Locate the cell with the specified text and output its [x, y] center coordinate. 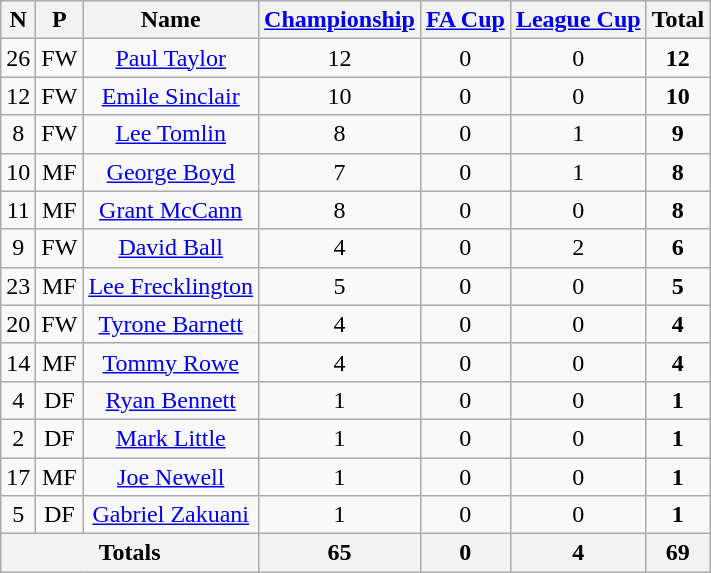
23 [18, 286]
FA Cup [465, 20]
Tyrone Barnett [171, 324]
Total [678, 20]
Lee Tomlin [171, 134]
14 [18, 362]
65 [340, 553]
20 [18, 324]
Emile Sinclair [171, 96]
Joe Newell [171, 477]
Lee Frecklington [171, 286]
Ryan Bennett [171, 400]
11 [18, 210]
7 [340, 172]
Paul Taylor [171, 58]
David Ball [171, 248]
P [60, 20]
17 [18, 477]
26 [18, 58]
Gabriel Zakuani [171, 515]
George Boyd [171, 172]
Championship [340, 20]
Mark Little [171, 438]
Totals [130, 553]
69 [678, 553]
League Cup [578, 20]
Name [171, 20]
Tommy Rowe [171, 362]
Grant McCann [171, 210]
6 [678, 248]
N [18, 20]
